From the cell containing the given text, extract its center point as [x, y] coordinate. 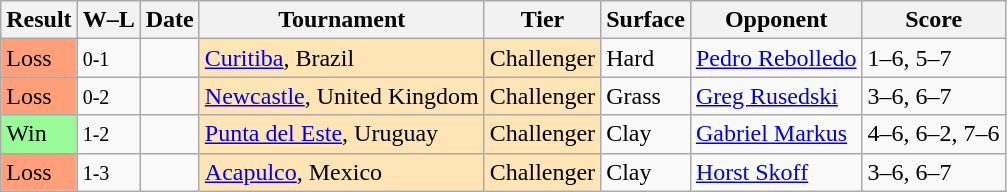
Hard [646, 58]
0-2 [108, 96]
Tier [542, 20]
Opponent [776, 20]
Gabriel Markus [776, 134]
Score [934, 20]
Greg Rusedski [776, 96]
Result [39, 20]
Punta del Este, Uruguay [342, 134]
0-1 [108, 58]
Acapulco, Mexico [342, 172]
1-2 [108, 134]
Date [170, 20]
Newcastle, United Kingdom [342, 96]
Horst Skoff [776, 172]
4–6, 6–2, 7–6 [934, 134]
Grass [646, 96]
Tournament [342, 20]
Surface [646, 20]
W–L [108, 20]
Pedro Rebolledo [776, 58]
Curitiba, Brazil [342, 58]
1-3 [108, 172]
Win [39, 134]
1–6, 5–7 [934, 58]
